Provide the [x, y] coordinate of the cell's center where the given text is located.  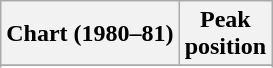
Peakposition [225, 34]
Chart (1980–81) [90, 34]
